For the text-containing cell, return its midpoint in (x, y) coordinate format. 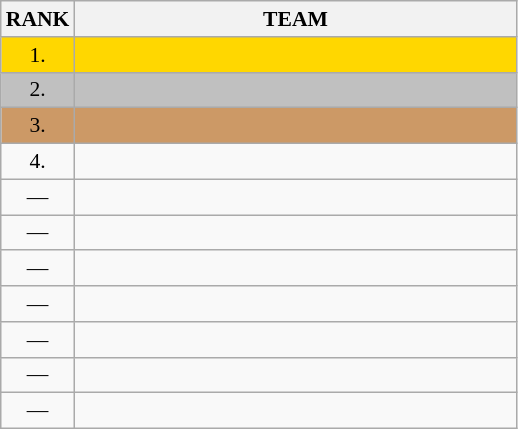
TEAM (295, 19)
RANK (38, 19)
3. (38, 126)
1. (38, 55)
2. (38, 90)
4. (38, 162)
